Capture the cell that displays the provided text and extract its (x, y) central coordinate. 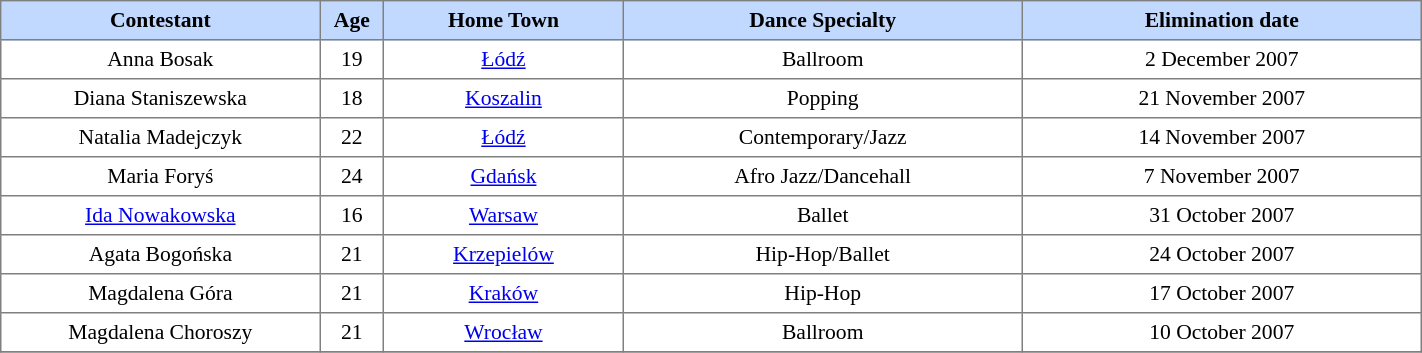
31 October 2007 (1222, 216)
Gdańsk (504, 176)
Hip-Hop/Ballet (822, 254)
24 (352, 176)
Contemporary/Jazz (822, 138)
Elimination date (1222, 20)
Wrocław (504, 332)
Hip-Hop (822, 294)
Age (352, 20)
Koszalin (504, 98)
Krzepielów (504, 254)
Home Town (504, 20)
7 November 2007 (1222, 176)
21 November 2007 (1222, 98)
2 December 2007 (1222, 60)
22 (352, 138)
18 (352, 98)
Ballet (822, 216)
Contestant (160, 20)
Anna Bosak (160, 60)
Maria Foryś (160, 176)
Magdalena Choroszy (160, 332)
24 October 2007 (1222, 254)
10 October 2007 (1222, 332)
Kraków (504, 294)
Diana Staniszewska (160, 98)
17 October 2007 (1222, 294)
19 (352, 60)
14 November 2007 (1222, 138)
16 (352, 216)
Popping (822, 98)
Warsaw (504, 216)
Agata Bogońska (160, 254)
Dance Specialty (822, 20)
Afro Jazz/Dancehall (822, 176)
Ida Nowakowska (160, 216)
Magdalena Góra (160, 294)
Natalia Madejczyk (160, 138)
